Search for the cell housing the specified text and yield its (x, y) center coordinate. 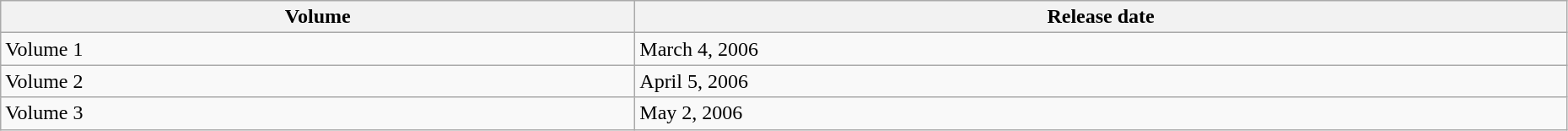
May 2, 2006 (1102, 113)
Volume 2 (318, 81)
Release date (1102, 17)
Volume 3 (318, 113)
Volume 1 (318, 49)
April 5, 2006 (1102, 81)
Volume (318, 17)
March 4, 2006 (1102, 49)
